Provide the [x, y] coordinate of the cell's center where the given text is located.  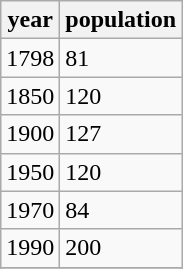
year [30, 20]
1798 [30, 58]
200 [121, 248]
1970 [30, 210]
81 [121, 58]
127 [121, 134]
1900 [30, 134]
84 [121, 210]
population [121, 20]
1850 [30, 96]
1950 [30, 172]
1990 [30, 248]
